Return the [X, Y] coordinate for the center point of the cell that contains the specified text.  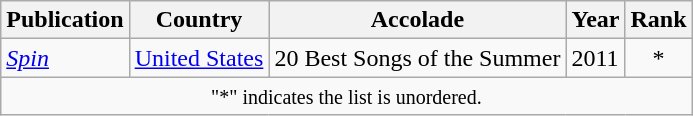
* [658, 58]
Country [199, 20]
20 Best Songs of the Summer [418, 58]
Rank [658, 20]
Spin [65, 58]
Year [596, 20]
Accolade [418, 20]
2011 [596, 58]
"*" indicates the list is unordered. [346, 96]
United States [199, 58]
Publication [65, 20]
